Detect which cell encompasses the target text, then output its [X, Y] center coordinate. 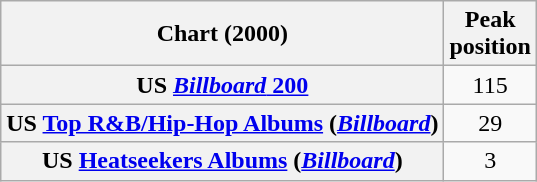
US Top R&B/Hip-Hop Albums (Billboard) [222, 123]
US Heatseekers Albums (Billboard) [222, 161]
US Billboard 200 [222, 85]
Peak position [490, 34]
3 [490, 161]
115 [490, 85]
Chart (2000) [222, 34]
29 [490, 123]
